From the cell containing the given text, extract its center point as [x, y] coordinate. 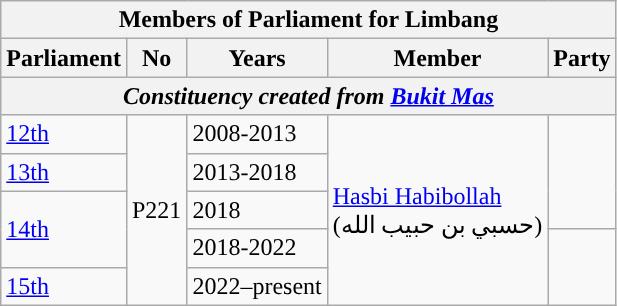
2018-2022 [257, 248]
Party [582, 58]
2008-2013 [257, 134]
Member [438, 58]
Hasbi Habibollah (حسبي بن حبيب الله) [438, 210]
2022–present [257, 286]
P221 [156, 210]
12th [64, 134]
2018 [257, 210]
Years [257, 58]
15th [64, 286]
Members of Parliament for Limbang [308, 20]
13th [64, 172]
Constituency created from Bukit Mas [308, 96]
No [156, 58]
Parliament [64, 58]
2013-2018 [257, 172]
14th [64, 229]
